Pinpoint the cell where the given text exists, returning its (X, Y) midpoint coordinate. 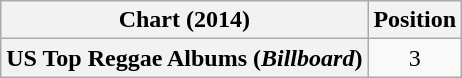
Chart (2014) (184, 20)
US Top Reggae Albums (Billboard) (184, 58)
Position (415, 20)
3 (415, 58)
